Return [X, Y] of the center of cell containing provided text 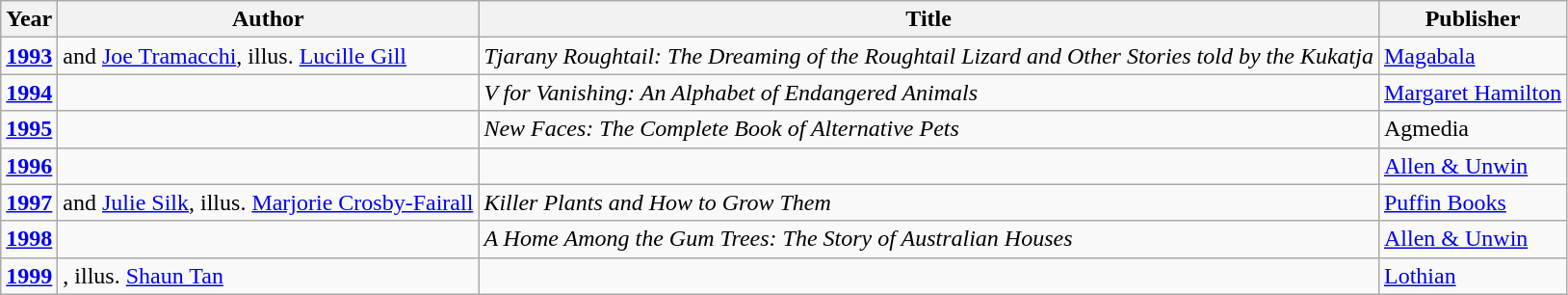
Year [29, 19]
1995 [29, 129]
1998 [29, 239]
Magabala [1472, 56]
1996 [29, 166]
A Home Among the Gum Trees: The Story of Australian Houses [928, 239]
Tjarany Roughtail: The Dreaming of the Roughtail Lizard and Other Stories told by the Kukatja [928, 56]
, illus. Shaun Tan [268, 276]
and Joe Tramacchi, illus. Lucille Gill [268, 56]
1999 [29, 276]
1994 [29, 93]
Title [928, 19]
Author [268, 19]
and Julie Silk, illus. Marjorie Crosby-Fairall [268, 202]
Lothian [1472, 276]
Margaret Hamilton [1472, 93]
1997 [29, 202]
Killer Plants and How to Grow Them [928, 202]
Puffin Books [1472, 202]
Publisher [1472, 19]
New Faces: The Complete Book of Alternative Pets [928, 129]
Agmedia [1472, 129]
V for Vanishing: An Alphabet of Endangered Animals [928, 93]
1993 [29, 56]
